Capture the cell that displays the provided text and extract its [X, Y] central coordinate. 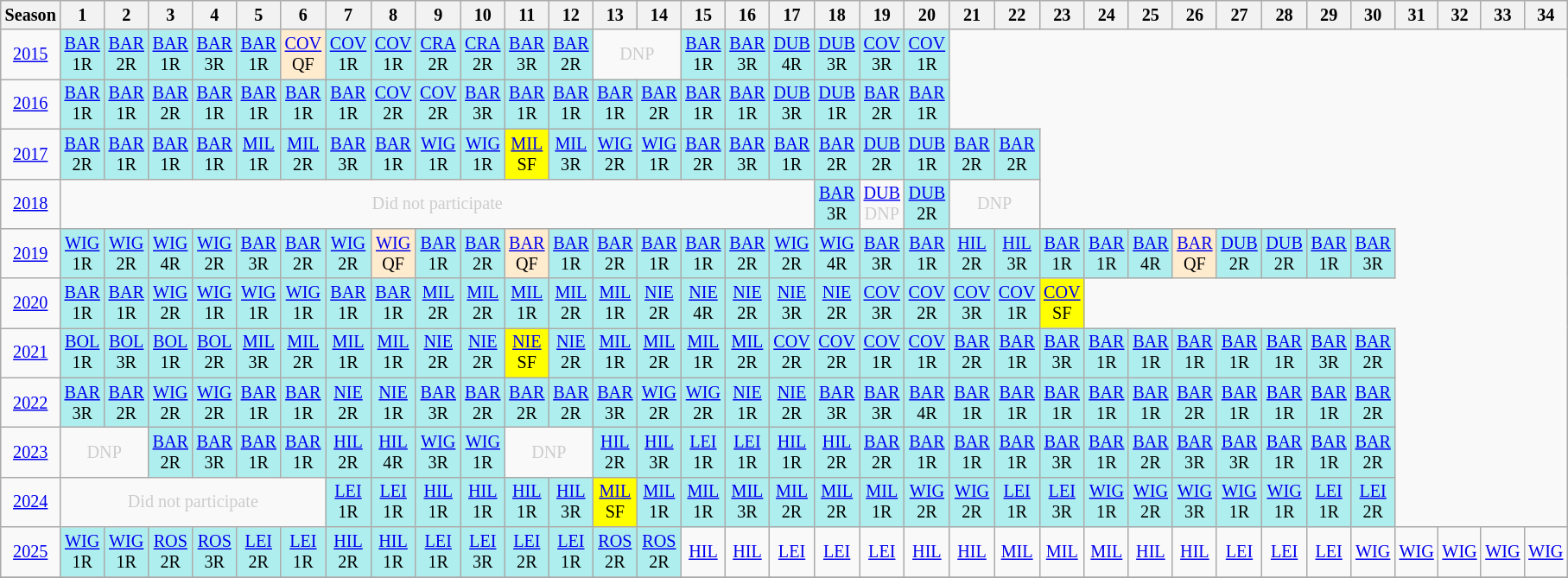
7 [348, 16]
15 [703, 16]
2 [126, 16]
26 [1194, 16]
ROS3R [214, 552]
28 [1285, 16]
21 [972, 16]
17 [791, 16]
22 [1017, 16]
11 [527, 16]
2025 [31, 552]
WIGQF [393, 254]
HIL4R [393, 453]
18 [837, 16]
4 [214, 16]
30 [1374, 16]
27 [1239, 16]
34 [1546, 16]
BOL2R [214, 353]
32 [1460, 16]
29 [1329, 16]
2018 [31, 204]
25 [1151, 16]
2015 [31, 54]
24 [1106, 16]
NIESF [527, 353]
14 [658, 16]
BOL3R [126, 353]
13 [615, 16]
19 [882, 16]
NIE3R [791, 303]
2023 [31, 453]
DUB4R [791, 54]
2017 [31, 154]
Season [31, 16]
COVSF [1062, 303]
12 [570, 16]
COVQF [303, 54]
20 [927, 16]
33 [1502, 16]
2016 [31, 105]
23 [1062, 16]
9 [438, 16]
2022 [31, 403]
3 [171, 16]
2021 [31, 353]
DUBDNP [882, 204]
10 [482, 16]
NIE4R [703, 303]
2019 [31, 254]
1 [83, 16]
2020 [31, 303]
2024 [31, 502]
16 [746, 16]
8 [393, 16]
6 [303, 16]
31 [1417, 16]
5 [259, 16]
